Return the (x, y) coordinate for the center point of the cell that contains the specified text.  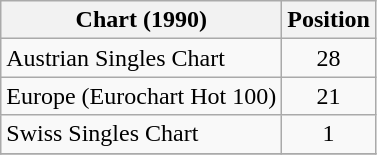
Austrian Singles Chart (142, 58)
1 (329, 134)
21 (329, 96)
28 (329, 58)
Chart (1990) (142, 20)
Europe (Eurochart Hot 100) (142, 96)
Position (329, 20)
Swiss Singles Chart (142, 134)
